Find where the given text appears and provide that cell's center as [x, y] coordinate. 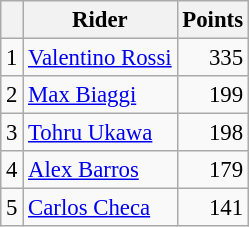
Carlos Checa [100, 208]
Tohru Ukawa [100, 133]
Rider [100, 20]
1 [12, 58]
179 [212, 170]
Max Biaggi [100, 95]
3 [12, 133]
Alex Barros [100, 170]
141 [212, 208]
Valentino Rossi [100, 58]
198 [212, 133]
4 [12, 170]
2 [12, 95]
Points [212, 20]
5 [12, 208]
199 [212, 95]
335 [212, 58]
